Identify which cell holds the provided text, then report its (x, y) central coordinate. 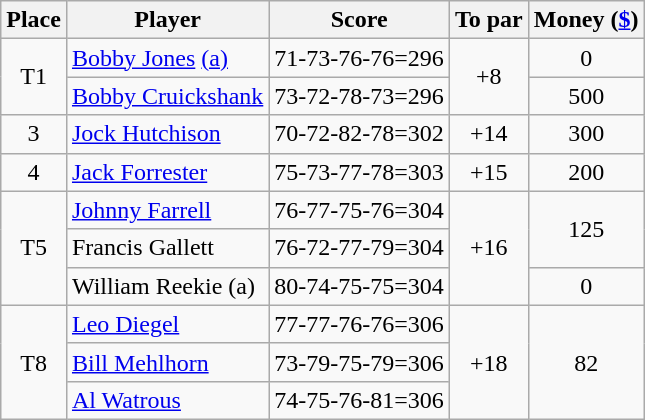
76-77-75-76=304 (360, 210)
77-77-76-76=306 (360, 324)
Al Watrous (167, 400)
74-75-76-81=306 (360, 400)
125 (586, 229)
Bobby Jones (a) (167, 58)
Francis Gallett (167, 248)
To par (488, 20)
+16 (488, 248)
300 (586, 134)
+15 (488, 172)
71-73-76-76=296 (360, 58)
76-72-77-79=304 (360, 248)
4 (34, 172)
80-74-75-75=304 (360, 286)
T5 (34, 248)
Player (167, 20)
+8 (488, 77)
Bobby Cruickshank (167, 96)
Leo Diegel (167, 324)
Money ($) (586, 20)
3 (34, 134)
Score (360, 20)
William Reekie (a) (167, 286)
70-72-82-78=302 (360, 134)
Bill Mehlhorn (167, 362)
T8 (34, 362)
Jack Forrester (167, 172)
82 (586, 362)
500 (586, 96)
73-79-75-79=306 (360, 362)
73-72-78-73=296 (360, 96)
Jock Hutchison (167, 134)
T1 (34, 77)
Place (34, 20)
+18 (488, 362)
200 (586, 172)
75-73-77-78=303 (360, 172)
Johnny Farrell (167, 210)
+14 (488, 134)
